For the text-containing cell, return its midpoint in [x, y] coordinate format. 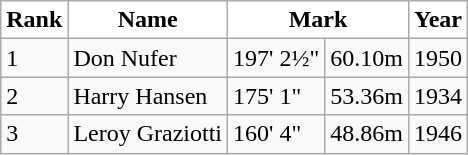
160' 4" [276, 134]
53.36m [367, 96]
1934 [438, 96]
Year [438, 20]
1946 [438, 134]
Don Nufer [148, 58]
197' 2½" [276, 58]
Rank [34, 20]
Harry Hansen [148, 96]
1 [34, 58]
3 [34, 134]
60.10m [367, 58]
48.86m [367, 134]
175' 1" [276, 96]
2 [34, 96]
Leroy Graziotti [148, 134]
Mark [318, 20]
Name [148, 20]
1950 [438, 58]
